Pinpoint the cell where the given text exists, returning its (x, y) midpoint coordinate. 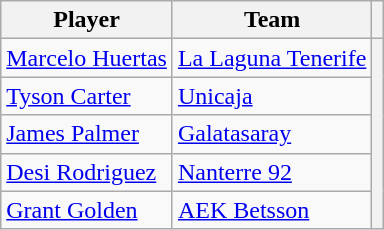
Unicaja (272, 96)
James Palmer (87, 134)
Desi Rodriguez (87, 172)
AEK Betsson (272, 210)
La Laguna Tenerife (272, 58)
Nanterre 92 (272, 172)
Team (272, 20)
Marcelo Huertas (87, 58)
Player (87, 20)
Tyson Carter (87, 96)
Grant Golden (87, 210)
Galatasaray (272, 134)
